From the cell containing the given text, extract its center point as (X, Y) coordinate. 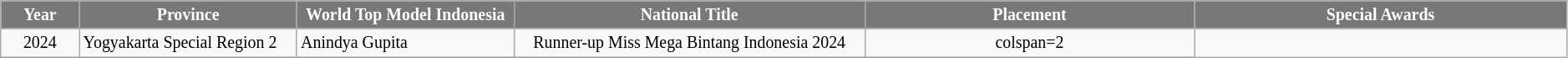
Year (40, 15)
National Title (689, 15)
Yogyakarta Special Region 2 (189, 42)
World Top Model Indonesia (405, 15)
Special Awards (1381, 15)
colspan=2 (1029, 42)
2024 (40, 42)
Runner-up Miss Mega Bintang Indonesia 2024 (689, 42)
Province (189, 15)
Placement (1029, 15)
Anindya Gupita (405, 42)
